Detect which cell encompasses the target text, then output its (x, y) center coordinate. 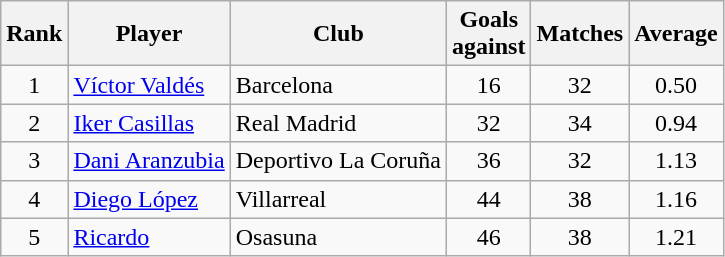
16 (489, 85)
Average (676, 34)
Osasuna (338, 237)
46 (489, 237)
Deportivo La Coruña (338, 161)
Goals against (489, 34)
4 (34, 199)
Ricardo (149, 237)
Villarreal (338, 199)
Matches (580, 34)
0.94 (676, 123)
3 (34, 161)
Rank (34, 34)
Iker Casillas (149, 123)
1.21 (676, 237)
2 (34, 123)
Real Madrid (338, 123)
Víctor Valdés (149, 85)
1 (34, 85)
0.50 (676, 85)
1.13 (676, 161)
Player (149, 34)
Barcelona (338, 85)
44 (489, 199)
1.16 (676, 199)
Dani Aranzubia (149, 161)
Diego López (149, 199)
34 (580, 123)
5 (34, 237)
Club (338, 34)
36 (489, 161)
